Extract the [X, Y] coordinate from the center of the cell holding the provided text.  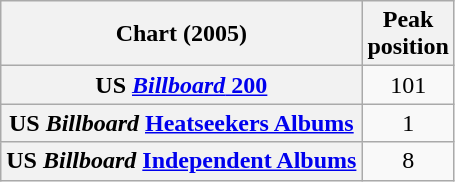
Peak position [408, 34]
US Billboard Heatseekers Albums [182, 123]
US Billboard 200 [182, 85]
1 [408, 123]
101 [408, 85]
Chart (2005) [182, 34]
8 [408, 161]
US Billboard Independent Albums [182, 161]
